Return [X, Y] of the center of cell containing provided text 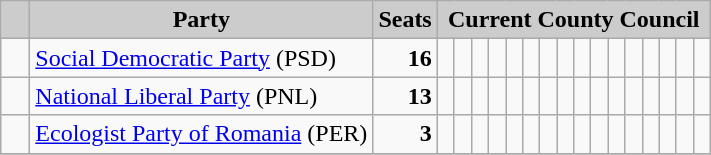
16 [405, 58]
Party [202, 20]
3 [405, 134]
Social Democratic Party (PSD) [202, 58]
13 [405, 96]
National Liberal Party (PNL) [202, 96]
Seats [405, 20]
Ecologist Party of Romania (PER) [202, 134]
Current County Council [574, 20]
